From the cell containing the given text, extract its center point as [x, y] coordinate. 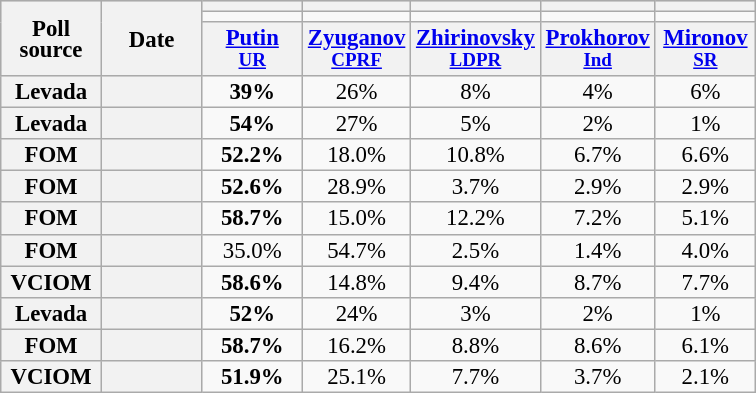
12.2% [476, 219]
ZyuganovCPRF [357, 49]
14.8% [357, 282]
52% [252, 313]
5.1% [706, 219]
4% [598, 92]
PutinUR [252, 49]
6% [706, 92]
8% [476, 92]
54.7% [357, 250]
8.7% [598, 282]
58.6% [252, 282]
54% [252, 124]
25.1% [357, 377]
4.0% [706, 250]
18.0% [357, 155]
24% [357, 313]
ProkhorovInd [598, 49]
51.9% [252, 377]
3% [476, 313]
10.8% [476, 155]
26% [357, 92]
7.2% [598, 219]
52.2% [252, 155]
6.1% [706, 345]
6.6% [706, 155]
15.0% [357, 219]
2.5% [476, 250]
ZhirinovskyLDPR [476, 49]
27% [357, 124]
39% [252, 92]
Date [152, 38]
2.1% [706, 377]
52.6% [252, 187]
6.7% [598, 155]
8.6% [598, 345]
1.4% [598, 250]
28.9% [357, 187]
Poll source [52, 38]
9.4% [476, 282]
MironovSR [706, 49]
16.2% [357, 345]
8.8% [476, 345]
5% [476, 124]
35.0% [252, 250]
